Capture the cell that displays the provided text and extract its [X, Y] central coordinate. 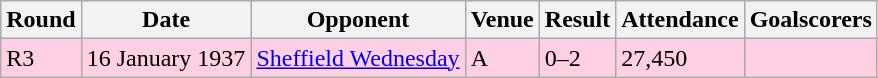
R3 [41, 58]
Sheffield Wednesday [358, 58]
A [502, 58]
Opponent [358, 20]
Venue [502, 20]
0–2 [577, 58]
Round [41, 20]
Attendance [680, 20]
Result [577, 20]
Date [166, 20]
Goalscorers [810, 20]
27,450 [680, 58]
16 January 1937 [166, 58]
